Scan for the cell matching the given text and deliver its (x, y) coordinate at center. 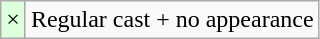
× (14, 20)
Regular cast + no appearance (172, 20)
